Determine the [x, y] coordinate at the center of the cell enclosing the given text.  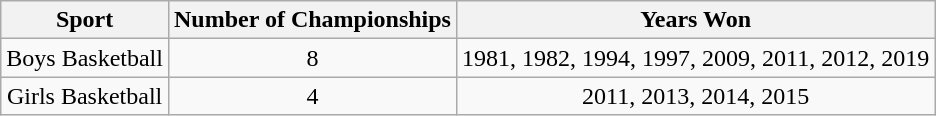
Sport [85, 20]
1981, 1982, 1994, 1997, 2009, 2011, 2012, 2019 [695, 58]
Number of Championships [312, 20]
2011, 2013, 2014, 2015 [695, 96]
4 [312, 96]
Boys Basketball [85, 58]
8 [312, 58]
Girls Basketball [85, 96]
Years Won [695, 20]
